Scan for the cell matching the given text and deliver its [x, y] coordinate at center. 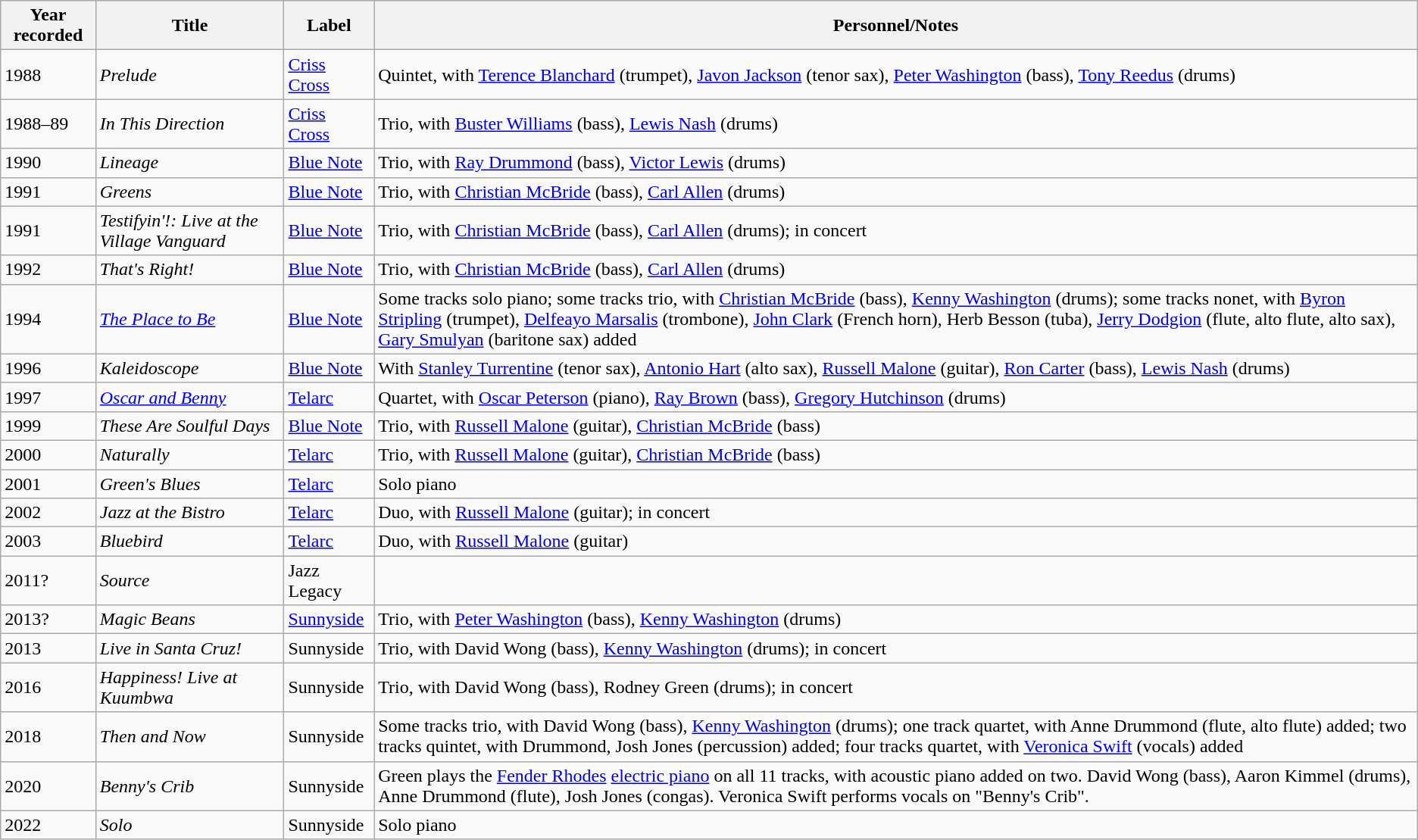
Trio, with David Wong (bass), Kenny Washington (drums); in concert [896, 648]
2001 [48, 484]
Lineage [189, 163]
Then and Now [189, 736]
Testifyin'!: Live at the Village Vanguard [189, 230]
1992 [48, 270]
2013 [48, 648]
That's Right! [189, 270]
2000 [48, 454]
Duo, with Russell Malone (guitar) [896, 542]
1988 [48, 74]
Live in Santa Cruz! [189, 648]
Label [329, 26]
Trio, with Christian McBride (bass), Carl Allen (drums); in concert [896, 230]
Kaleidoscope [189, 368]
Trio, with David Wong (bass), Rodney Green (drums); in concert [896, 688]
2022 [48, 825]
1990 [48, 163]
2013? [48, 620]
2003 [48, 542]
Trio, with Buster Williams (bass), Lewis Nash (drums) [896, 124]
1997 [48, 397]
Happiness! Live at Kuumbwa [189, 688]
Trio, with Peter Washington (bass), Kenny Washington (drums) [896, 620]
1996 [48, 368]
These Are Soulful Days [189, 426]
Year recorded [48, 26]
2016 [48, 688]
Jazz Legacy [329, 580]
Oscar and Benny [189, 397]
1988–89 [48, 124]
In This Direction [189, 124]
Bluebird [189, 542]
Jazz at the Bistro [189, 513]
Greens [189, 192]
Trio, with Ray Drummond (bass), Victor Lewis (drums) [896, 163]
2002 [48, 513]
1999 [48, 426]
Title [189, 26]
With Stanley Turrentine (tenor sax), Antonio Hart (alto sax), Russell Malone (guitar), Ron Carter (bass), Lewis Nash (drums) [896, 368]
Duo, with Russell Malone (guitar); in concert [896, 513]
Solo [189, 825]
Personnel/Notes [896, 26]
Quartet, with Oscar Peterson (piano), Ray Brown (bass), Gregory Hutchinson (drums) [896, 397]
Benny's Crib [189, 786]
Quintet, with Terence Blanchard (trumpet), Javon Jackson (tenor sax), Peter Washington (bass), Tony Reedus (drums) [896, 74]
Source [189, 580]
2018 [48, 736]
Prelude [189, 74]
1994 [48, 319]
The Place to Be [189, 319]
2020 [48, 786]
2011? [48, 580]
Naturally [189, 454]
Magic Beans [189, 620]
Green's Blues [189, 484]
